From the cell containing the given text, extract its center point as [X, Y] coordinate. 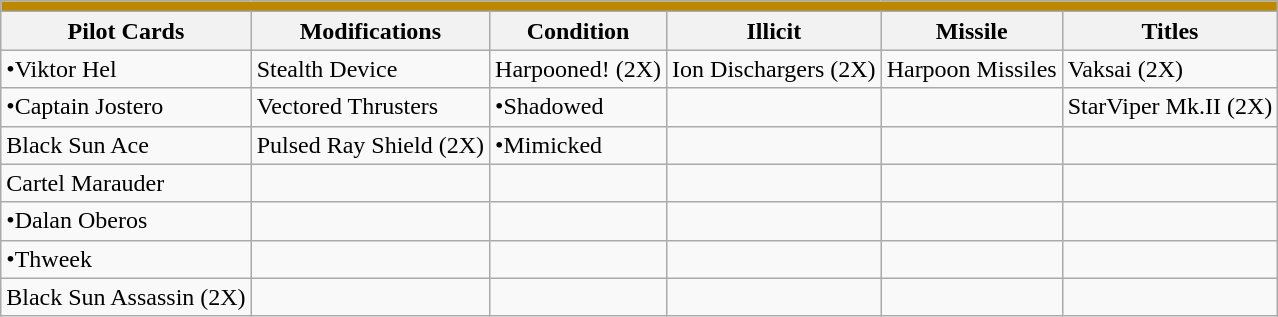
Vaksai (2X) [1170, 69]
Pilot Cards [126, 31]
Harpoon Missiles [972, 69]
Vectored Thrusters [370, 107]
•Thweek [126, 259]
Black Sun Assassin (2X) [126, 297]
Harpooned! (2X) [578, 69]
Stealth Device [370, 69]
Pulsed Ray Shield (2X) [370, 145]
•Captain Jostero [126, 107]
Missile [972, 31]
•Shadowed [578, 107]
Black Sun Ace [126, 145]
Condition [578, 31]
Ion Dischargers (2X) [774, 69]
Modifications [370, 31]
•Dalan Oberos [126, 221]
•Mimicked [578, 145]
Cartel Marauder [126, 183]
•Viktor Hel [126, 69]
Illicit [774, 31]
Titles [1170, 31]
StarViper Mk.II (2X) [1170, 107]
